For the text-containing cell, return its midpoint in (X, Y) coordinate format. 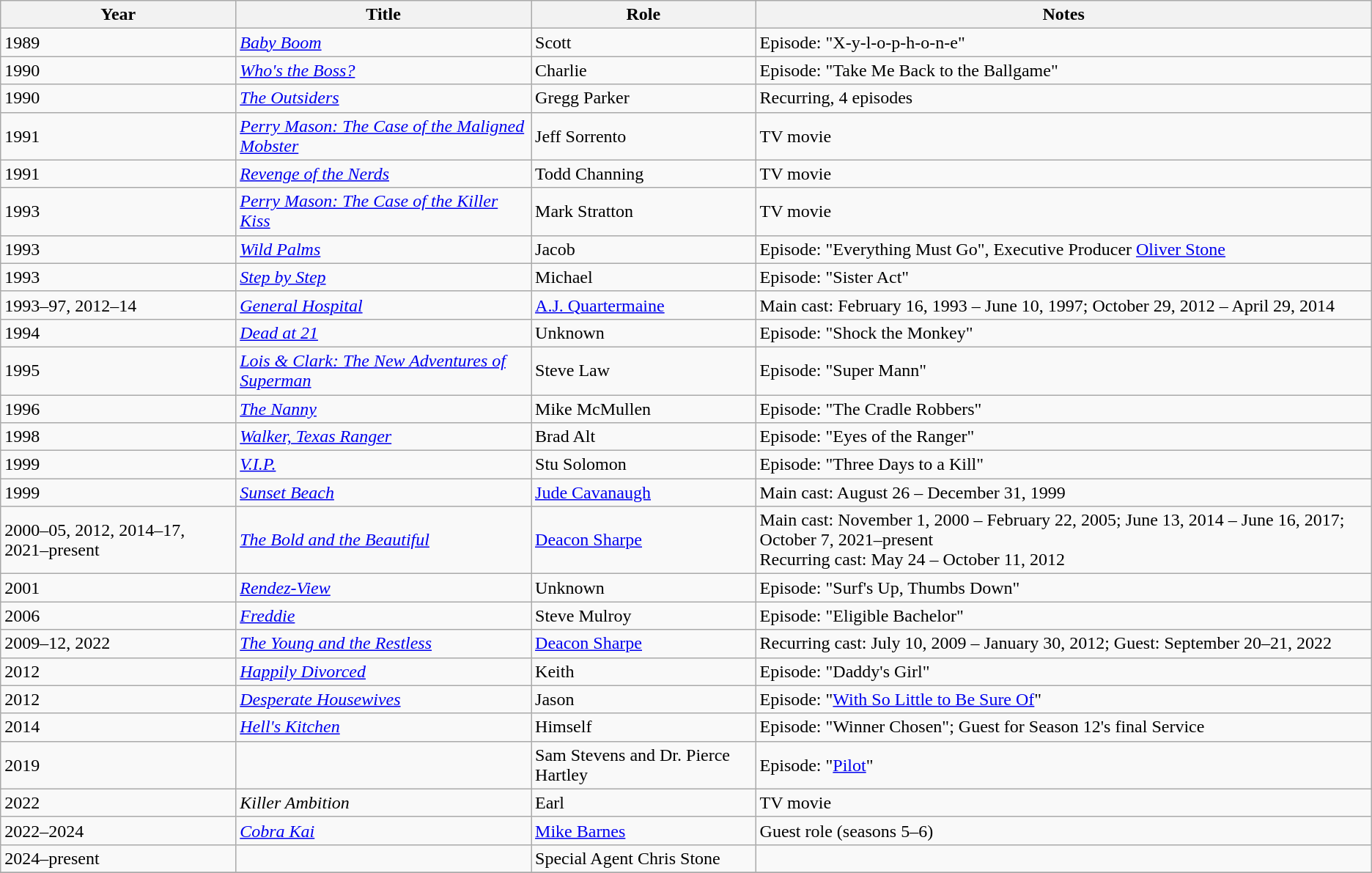
Baby Boom (384, 43)
2019 (119, 765)
Lois & Clark: The New Adventures of Superman (384, 371)
Main cast: February 16, 1993 – June 10, 1997; October 29, 2012 – April 29, 2014 (1063, 305)
Stu Solomon (643, 465)
Michael (643, 277)
The Bold and the Beautiful (384, 540)
Episode: "X-y-l-o-p-h-o-n-e" (1063, 43)
Episode: "Winner Chosen"; Guest for Season 12's final Service (1063, 727)
Jude Cavanaugh (643, 493)
1998 (119, 437)
Mark Stratton (643, 211)
Happily Divorced (384, 671)
Wild Palms (384, 249)
V.I.P. (384, 465)
2022–2024 (119, 830)
2022 (119, 803)
Year (119, 15)
Main cast: November 1, 2000 – February 22, 2005; June 13, 2014 – June 16, 2017; October 7, 2021–present Recurring cast: May 24 – October 11, 2012 (1063, 540)
Guest role (seasons 5–6) (1063, 830)
Himself (643, 727)
Episode: "With So Little to Be Sure Of" (1063, 699)
1994 (119, 333)
Jeff Sorrento (643, 136)
Killer Ambition (384, 803)
Steve Mulroy (643, 616)
Episode: "Super Mann" (1063, 371)
Jason (643, 699)
Jacob (643, 249)
Episode: "Eligible Bachelor" (1063, 616)
Revenge of the Nerds (384, 174)
Episode: "Everything Must Go", Executive Producer Oliver Stone (1063, 249)
Recurring cast: July 10, 2009 – January 30, 2012; Guest: September 20–21, 2022 (1063, 644)
The Nanny (384, 408)
Role (643, 15)
Title (384, 15)
Episode: "Take Me Back to the Ballgame" (1063, 70)
Walker, Texas Ranger (384, 437)
1996 (119, 408)
Episode: "Surf's Up, Thumbs Down" (1063, 588)
General Hospital (384, 305)
2014 (119, 727)
Steve Law (643, 371)
1989 (119, 43)
Cobra Kai (384, 830)
Rendez-View (384, 588)
Desperate Housewives (384, 699)
Brad Alt (643, 437)
Main cast: August 26 – December 31, 1999 (1063, 493)
Episode: "The Cradle Robbers" (1063, 408)
Dead at 21 (384, 333)
Charlie (643, 70)
Recurring, 4 episodes (1063, 98)
Sunset Beach (384, 493)
Special Agent Chris Stone (643, 858)
Todd Channing (643, 174)
2006 (119, 616)
Perry Mason: The Case of the Killer Kiss (384, 211)
2009–12, 2022 (119, 644)
Mike McMullen (643, 408)
Episode: "Sister Act" (1063, 277)
Episode: "Pilot" (1063, 765)
Sam Stevens and Dr. Pierce Hartley (643, 765)
Mike Barnes (643, 830)
2001 (119, 588)
The Outsiders (384, 98)
Episode: "Daddy's Girl" (1063, 671)
Freddie (384, 616)
Perry Mason: The Case of the Maligned Mobster (384, 136)
The Young and the Restless (384, 644)
Episode: "Shock the Monkey" (1063, 333)
2000–05, 2012, 2014–17, 2021–present (119, 540)
A.J. Quartermaine (643, 305)
Step by Step (384, 277)
Hell's Kitchen (384, 727)
1993–97, 2012–14 (119, 305)
Episode: "Three Days to a Kill" (1063, 465)
Gregg Parker (643, 98)
Episode: "Eyes of the Ranger" (1063, 437)
Earl (643, 803)
Scott (643, 43)
Who's the Boss? (384, 70)
2024–present (119, 858)
1995 (119, 371)
Notes (1063, 15)
Keith (643, 671)
